For the text-containing cell, return its midpoint in [X, Y] coordinate format. 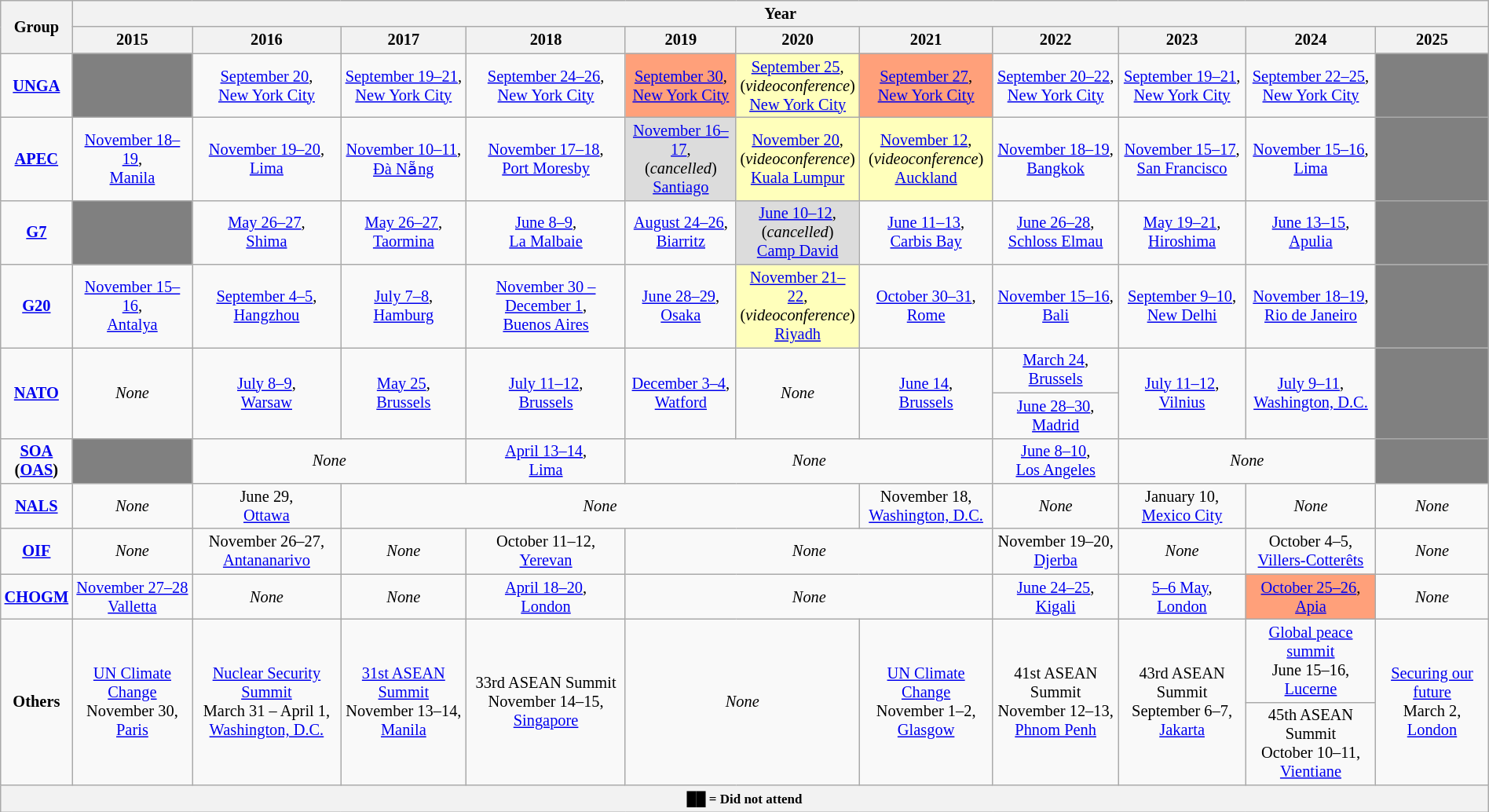
October 25–26, Apia [1311, 597]
June 29, Ottawa [267, 506]
November 12,(videoconference) Auckland [926, 159]
May 25, Brussels [404, 393]
July 11–12, Brussels [547, 393]
2017 [404, 40]
2023 [1182, 40]
2015 [132, 40]
June 11–13, Carbis Bay [926, 232]
November 20,(videoconference) Kuala Lumpur [798, 159]
November 18–19, Manila [132, 159]
November 18, Washington, D.C. [926, 506]
September 27, New York City [926, 86]
G20 [36, 306]
April 18–20, London [547, 597]
41st ASEAN SummitNovember 12–13, Phnom Penh [1055, 702]
November 27–28 Valletta [132, 597]
2016 [267, 40]
November 30 – December 1, Buenos Aires [547, 306]
November 15–16, Antalya [132, 306]
September 25,(videoconference) New York City [798, 86]
January 10, Mexico City [1182, 506]
June 28–30, Madrid [1055, 415]
31st ASEAN SummitNovember 13–14, Manila [404, 702]
March 24, Brussels [1055, 370]
July 8–9, Warsaw [267, 393]
45th ASEAN SummitOctober 10–11, Vientiane [1311, 744]
December 3–4, Watford [680, 393]
Nuclear Security SummitMarch 31 – April 1, Washington, D.C. [267, 702]
October 4–5, Villers-Cotterêts [1311, 551]
Year [781, 13]
September 30, New York City [680, 86]
June 13–15, Apulia [1311, 232]
April 13–14, Lima [547, 461]
May 26–27, Taormina [404, 232]
Group [36, 27]
July 7–8, Hamburg [404, 306]
██ = Did not attend [744, 799]
APEC [36, 159]
May 19–21, Hiroshima [1182, 232]
SOA(OAS) [36, 461]
October 11–12, Yerevan [547, 551]
July 11–12, Vilnius [1182, 393]
2022 [1055, 40]
CHOGM [36, 597]
NALS [36, 506]
September 20, New York City [267, 86]
2019 [680, 40]
UN Climate ChangeNovember 1–2, Glasgow [926, 702]
Global peace summitJune 15–16, Lucerne [1311, 660]
Securing our futureMarch 2, London [1432, 702]
November 21–22,(videoconference) Riyadh [798, 306]
June 8–9, La Malbaie [547, 232]
November 16–17,(cancelled) Santiago [680, 159]
2020 [798, 40]
Others [36, 702]
November 19–20, Djerba [1055, 551]
September 24–26, New York City [547, 86]
June 14, Brussels [926, 393]
5–6 May, London [1182, 597]
November 15–16, Bali [1055, 306]
November 10–11, Đà Nẵng [404, 159]
May 26–27, Shima [267, 232]
2024 [1311, 40]
November 15–17, San Francisco [1182, 159]
November 26–27, Antananarivo [267, 551]
2021 [926, 40]
July 9–11, Washington, D.C. [1311, 393]
June 24–25, Kigali [1055, 597]
2025 [1432, 40]
OIF [36, 551]
G7 [36, 232]
November 18–19, Rio de Janeiro [1311, 306]
UN Climate ChangeNovember 30, Paris [132, 702]
June 8–10, Los Angeles [1055, 461]
November 17–18, Port Moresby [547, 159]
43rd ASEAN SummitSeptember 6–7, Jakarta [1182, 702]
June 28–29, Osaka [680, 306]
2018 [547, 40]
UNGA [36, 86]
September 9–10, New Delhi [1182, 306]
August 24–26, Biarritz [680, 232]
September 20–22, New York City [1055, 86]
November 15–16, Lima [1311, 159]
October 30–31, Rome [926, 306]
September 4–5, Hangzhou [267, 306]
September 22–25, New York City [1311, 86]
33rd ASEAN SummitNovember 14–15, Singapore [547, 702]
November 19–20, Lima [267, 159]
November 18–19, Bangkok [1055, 159]
June 10–12,(cancelled) Camp David [798, 232]
June 26–28, Schloss Elmau [1055, 232]
NATO [36, 393]
